Pinpoint the cell where the given text exists, returning its [x, y] midpoint coordinate. 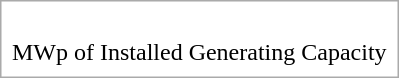
MWp of Installed Generating Capacity [200, 40]
